Scan for the cell matching the given text and deliver its [x, y] coordinate at center. 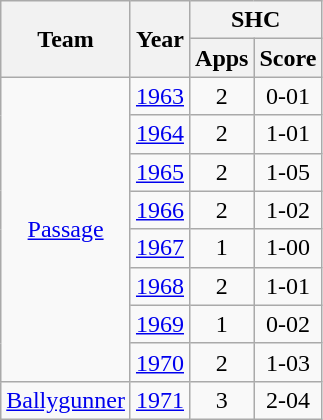
1-03 [288, 362]
1969 [160, 324]
2-04 [288, 400]
1-00 [288, 248]
1-05 [288, 172]
1963 [160, 96]
3 [222, 400]
1971 [160, 400]
1965 [160, 172]
Year [160, 39]
Passage [66, 229]
Score [288, 58]
Team [66, 39]
1968 [160, 286]
Ballygunner [66, 400]
0-01 [288, 96]
1-02 [288, 210]
1964 [160, 134]
1970 [160, 362]
Apps [222, 58]
1967 [160, 248]
SHC [256, 20]
0-02 [288, 324]
1966 [160, 210]
